Identify which cell holds the provided text, then report its [x, y] central coordinate. 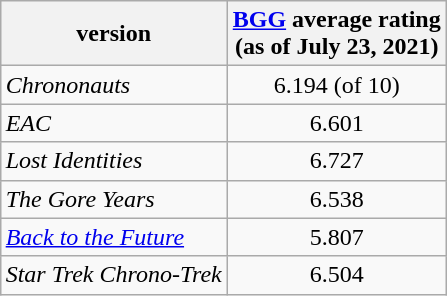
6.727 [336, 161]
EAC [114, 123]
6.538 [336, 199]
5.807 [336, 237]
Lost Identities [114, 161]
6.601 [336, 123]
version [114, 34]
The Gore Years [114, 199]
Star Trek Chrono-Trek [114, 275]
Chrononauts [114, 85]
BGG average rating(as of July 23, 2021) [336, 34]
6.194 (of 10) [336, 85]
Back to the Future [114, 237]
6.504 [336, 275]
